Detect which cell encompasses the target text, then output its (x, y) center coordinate. 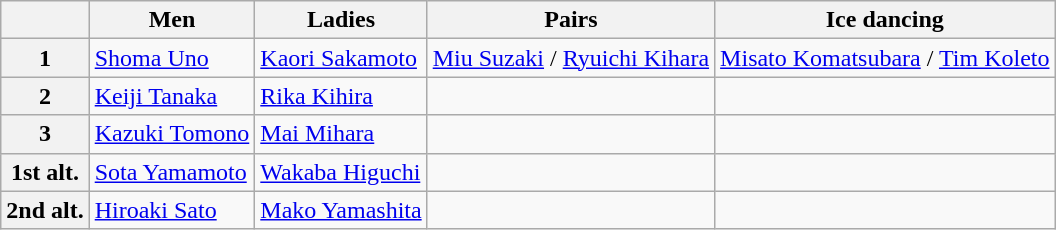
Ice dancing (885, 20)
Sota Yamamoto (172, 172)
Kaori Sakamoto (341, 58)
1st alt. (45, 172)
1 (45, 58)
Mako Yamashita (341, 210)
Men (172, 20)
Keiji Tanaka (172, 96)
Ladies (341, 20)
Misato Komatsubara / Tim Koleto (885, 58)
Rika Kihira (341, 96)
Kazuki Tomono (172, 134)
Shoma Uno (172, 58)
2nd alt. (45, 210)
Pairs (570, 20)
Mai Mihara (341, 134)
Miu Suzaki / Ryuichi Kihara (570, 58)
Wakaba Higuchi (341, 172)
2 (45, 96)
Hiroaki Sato (172, 210)
3 (45, 134)
